Search for the cell housing the specified text and yield its (X, Y) center coordinate. 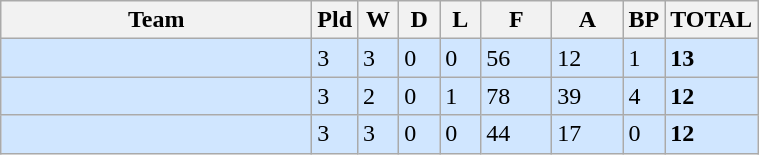
56 (516, 58)
BP (644, 20)
W (378, 20)
F (516, 20)
13 (712, 58)
78 (516, 96)
2 (378, 96)
39 (588, 96)
TOTAL (712, 20)
Team (156, 20)
L (460, 20)
D (420, 20)
A (588, 20)
44 (516, 134)
4 (644, 96)
17 (588, 134)
Pld (335, 20)
